Scan for the cell matching the given text and deliver its (x, y) coordinate at center. 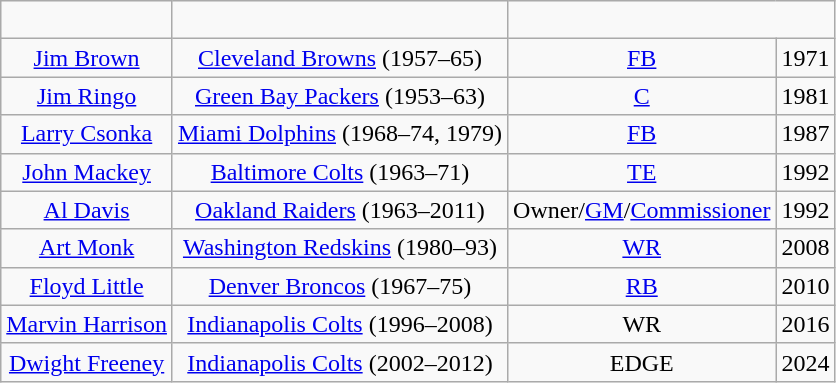
Al Davis (87, 210)
Green Bay Packers (1953–63) (340, 96)
Washington Redskins (1980–93) (340, 248)
Larry Csonka (87, 134)
Dwight Freeney (87, 362)
EDGE (642, 362)
2008 (806, 248)
Cleveland Browns (1957–65) (340, 58)
Oakland Raiders (1963–2011) (340, 210)
1981 (806, 96)
1987 (806, 134)
Miami Dolphins (1968–74, 1979) (340, 134)
John Mackey (87, 172)
Indianapolis Colts (1996–2008) (340, 324)
2024 (806, 362)
Denver Broncos (1967–75) (340, 286)
TE (642, 172)
C (642, 96)
1971 (806, 58)
Jim Brown (87, 58)
Indianapolis Colts (2002–2012) (340, 362)
RB (642, 286)
Marvin Harrison (87, 324)
2010 (806, 286)
Owner/GM/Commissioner (642, 210)
2016 (806, 324)
Art Monk (87, 248)
Floyd Little (87, 286)
Jim Ringo (87, 96)
Baltimore Colts (1963–71) (340, 172)
